Output the [x, y] coordinate of the center of the cell containing the given text.  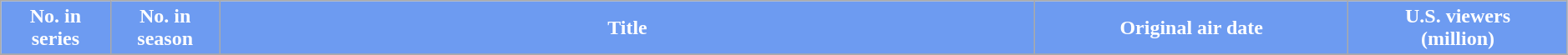
Original air date [1191, 28]
U.S. viewers(million) [1459, 28]
No. inseries [55, 28]
Title [627, 28]
No. inseason [165, 28]
